Detect which cell encompasses the target text, then output its (X, Y) center coordinate. 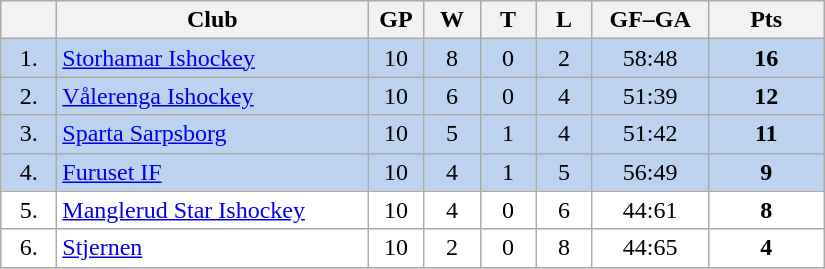
T (508, 20)
Pts (766, 20)
Club (212, 20)
Furuset IF (212, 172)
6. (29, 248)
44:65 (650, 248)
1. (29, 58)
W (452, 20)
16 (766, 58)
GF–GA (650, 20)
GP (396, 20)
9 (766, 172)
12 (766, 96)
11 (766, 134)
2. (29, 96)
3. (29, 134)
Stjernen (212, 248)
Manglerud Star Ishockey (212, 210)
L (564, 20)
Vålerenga Ishockey (212, 96)
4. (29, 172)
Sparta Sarpsborg (212, 134)
51:42 (650, 134)
5. (29, 210)
58:48 (650, 58)
Storhamar Ishockey (212, 58)
44:61 (650, 210)
51:39 (650, 96)
56:49 (650, 172)
